Capture the cell that displays the provided text and extract its (X, Y) central coordinate. 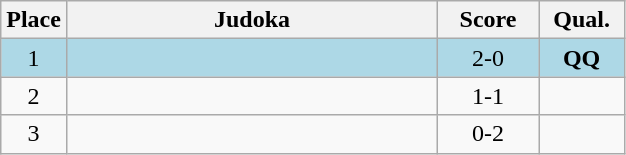
2-0 (488, 58)
1 (34, 58)
2 (34, 96)
3 (34, 134)
0-2 (488, 134)
1-1 (488, 96)
Score (488, 20)
Place (34, 20)
Qual. (582, 20)
QQ (582, 58)
Judoka (252, 20)
